Return the [x, y] coordinate for the center point of the cell that contains the specified text.  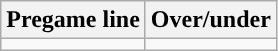
Pregame line [74, 20]
Over/under [210, 20]
